Determine the [X, Y] coordinate at the center of the cell enclosing the given text.  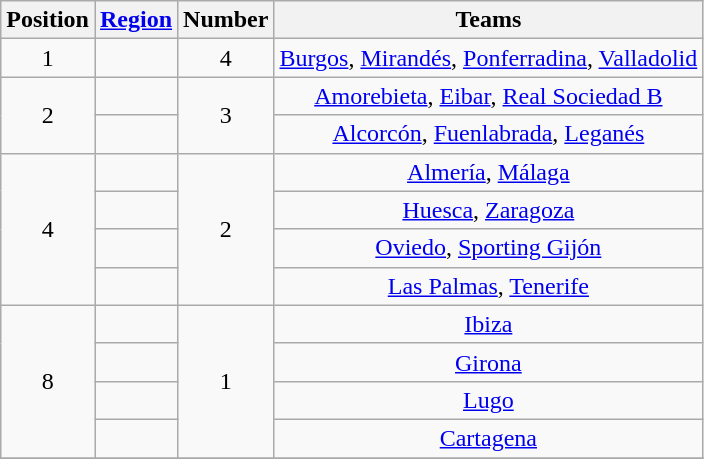
Number [226, 20]
Lugo [488, 400]
Region [136, 20]
Oviedo, Sporting Gijón [488, 248]
Girona [488, 362]
Alcorcón, Fuenlabrada, Leganés [488, 134]
Las Palmas, Tenerife [488, 286]
Huesca, Zaragoza [488, 210]
8 [48, 381]
Burgos, Mirandés, Ponferradina, Valladolid [488, 58]
Almería, Málaga [488, 172]
Ibiza [488, 324]
Cartagena [488, 438]
Teams [488, 20]
3 [226, 115]
Position [48, 20]
Amorebieta, Eibar, Real Sociedad B [488, 96]
